From the cell containing the given text, extract its center point as [X, Y] coordinate. 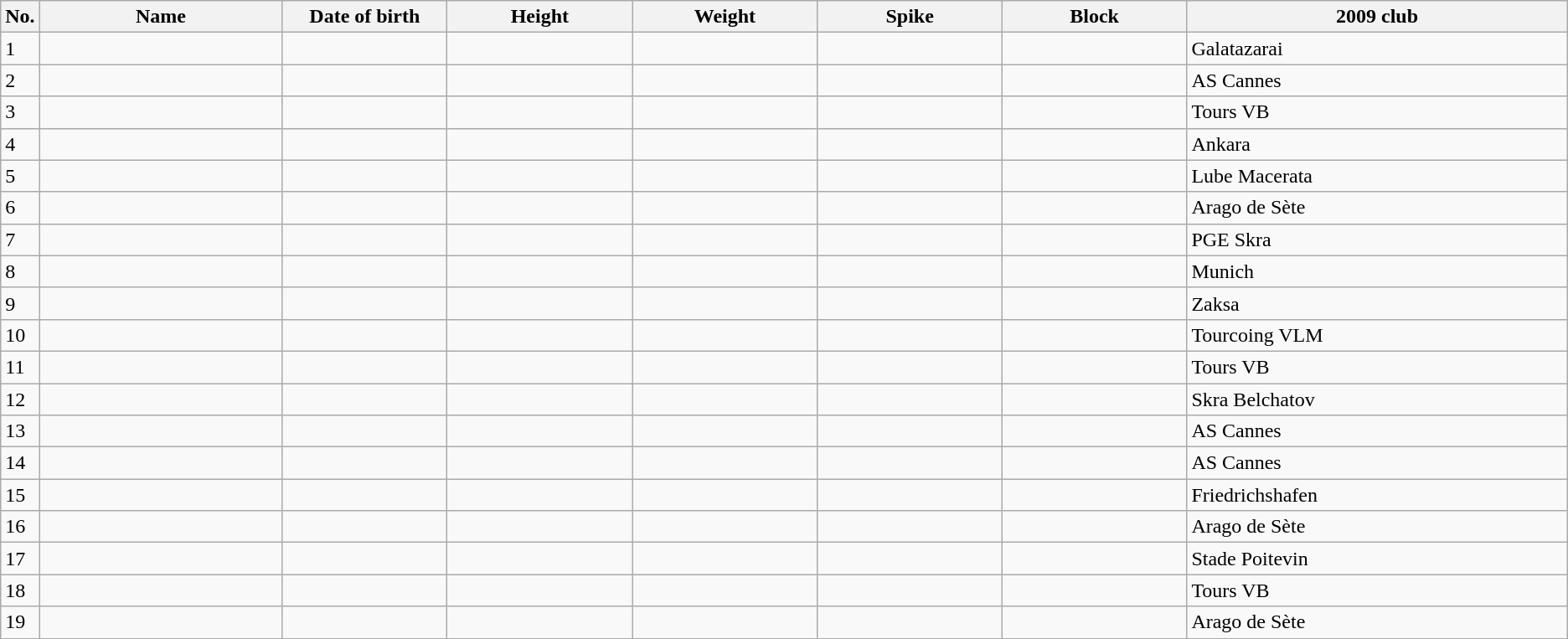
Spike [910, 17]
PGE Skra [1377, 240]
2 [20, 80]
7 [20, 240]
14 [20, 463]
Galatazarai [1377, 49]
Name [161, 17]
Tourcoing VLM [1377, 335]
4 [20, 144]
15 [20, 495]
No. [20, 17]
2009 club [1377, 17]
19 [20, 622]
Friedrichshafen [1377, 495]
6 [20, 208]
5 [20, 176]
9 [20, 303]
Zaksa [1377, 303]
13 [20, 431]
Stade Poitevin [1377, 559]
17 [20, 559]
Munich [1377, 271]
Block [1094, 17]
11 [20, 367]
3 [20, 112]
Ankara [1377, 144]
18 [20, 590]
Height [539, 17]
Lube Macerata [1377, 176]
8 [20, 271]
12 [20, 399]
Date of birth [365, 17]
Weight [725, 17]
Skra Belchatov [1377, 399]
1 [20, 49]
10 [20, 335]
16 [20, 527]
